Determine the (x, y) coordinate at the center of the cell enclosing the given text.  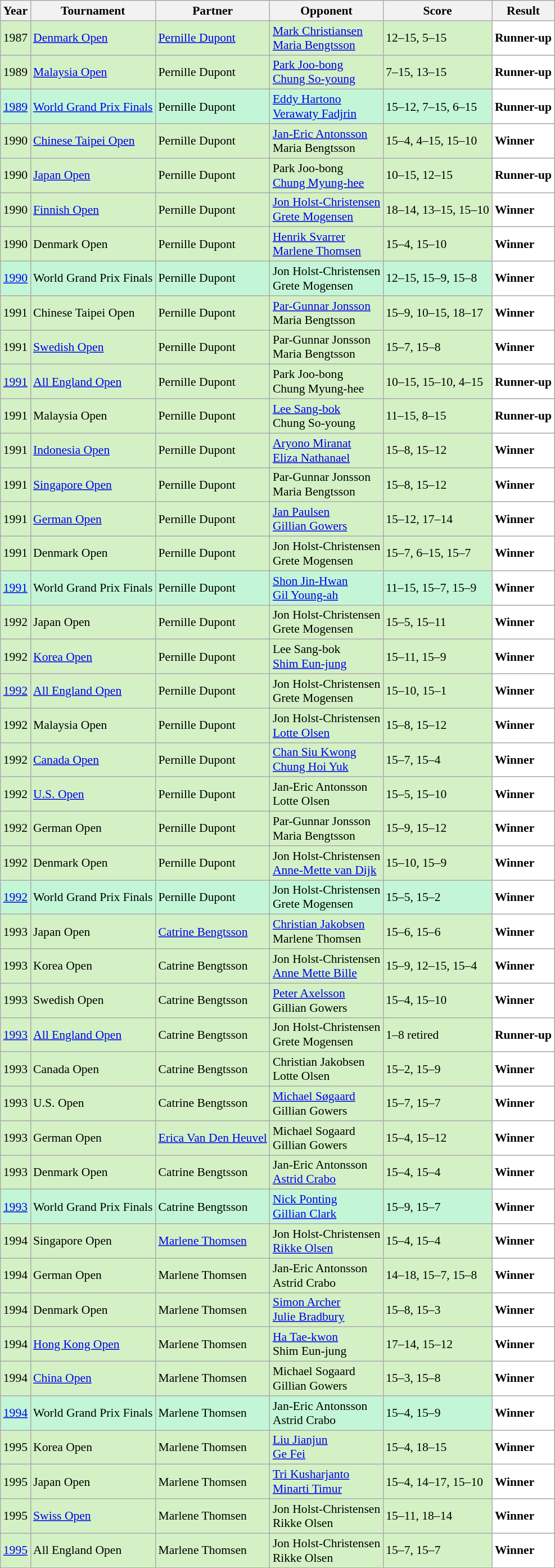
Jon Holst-Christensen Lotte Olsen (326, 726)
Shon Jin-Hwan Gil Young-ah (326, 588)
15–9, 15–12 (437, 829)
Eddy Hartono Verawaty Fadjrin (326, 107)
Liu Jianjun Ge Fei (326, 1448)
Finnish Open (93, 209)
14–18, 15–7, 15–8 (437, 1276)
Swiss Open (93, 1516)
Peter Axelsson Gillian Gowers (326, 1000)
Nick Ponting Gillian Clark (326, 1207)
10–15, 15–10, 4–15 (437, 381)
Lee Sang-bok Shim Eun-jung (326, 657)
15–11, 15–9 (437, 657)
15–8, 15–3 (437, 1309)
Indonesia Open (93, 450)
15–3, 15–8 (437, 1379)
Aryono Miranat Eliza Nathanael (326, 450)
Year (16, 11)
15–6, 15–6 (437, 931)
15–10, 15–9 (437, 863)
10–15, 12–15 (437, 175)
Erica Van Den Heuvel (213, 1138)
15–12, 7–15, 6–15 (437, 107)
15–7, 6–15, 15–7 (437, 553)
Tri Kusharjanto Minarti Timur (326, 1481)
17–14, 15–12 (437, 1344)
1987 (16, 38)
Simon Archer Julie Bradbury (326, 1309)
15–5, 15–2 (437, 898)
15–4, 4–15, 15–10 (437, 141)
11–15, 15–7, 15–9 (437, 588)
15–12, 17–14 (437, 520)
Jan-Eric Antonsson Lotte Olsen (326, 794)
15–7, 15–8 (437, 348)
Christian Jakobsen Lotte Olsen (326, 1070)
15–5, 15–11 (437, 622)
Jan Paulsen Gillian Gowers (326, 520)
15–9, 12–15, 15–4 (437, 966)
Opponent (326, 11)
Jon Holst-Christensen Anne Mette Bille (326, 966)
15–4, 14–17, 15–10 (437, 1481)
15–4, 15–9 (437, 1413)
12–15, 5–15 (437, 38)
Christian Jakobsen Marlene Thomsen (326, 931)
18–14, 13–15, 15–10 (437, 209)
15–5, 15–10 (437, 794)
11–15, 8–15 (437, 416)
1–8 retired (437, 1035)
Result (523, 11)
15–7, 15–4 (437, 759)
15–4, 15–12 (437, 1138)
15–9, 15–7 (437, 1207)
Henrik Svarrer Marlene Thomsen (326, 244)
Chan Siu Kwong Chung Hoi Yuk (326, 759)
Mark Christiansen Maria Bengtsson (326, 38)
Park Joo-bong Chung So-young (326, 72)
15–2, 15–9 (437, 1070)
Jan-Eric Antonsson Maria Bengtsson (326, 141)
Score (437, 11)
7–15, 13–15 (437, 72)
15–11, 18–14 (437, 1516)
Hong Kong Open (93, 1344)
15–9, 10–15, 18–17 (437, 313)
Michael Søgaard Gillian Gowers (326, 1103)
12–15, 15–9, 15–8 (437, 279)
Partner (213, 11)
15–10, 15–1 (437, 691)
Lee Sang-bok Chung So-young (326, 416)
China Open (93, 1379)
Jon Holst-Christensen Anne-Mette van Dijk (326, 863)
15–4, 18–15 (437, 1448)
Ha Tae-kwon Shim Eun-jung (326, 1344)
Tournament (93, 11)
